Extract the (x, y) coordinate from the center of the cell holding the provided text.  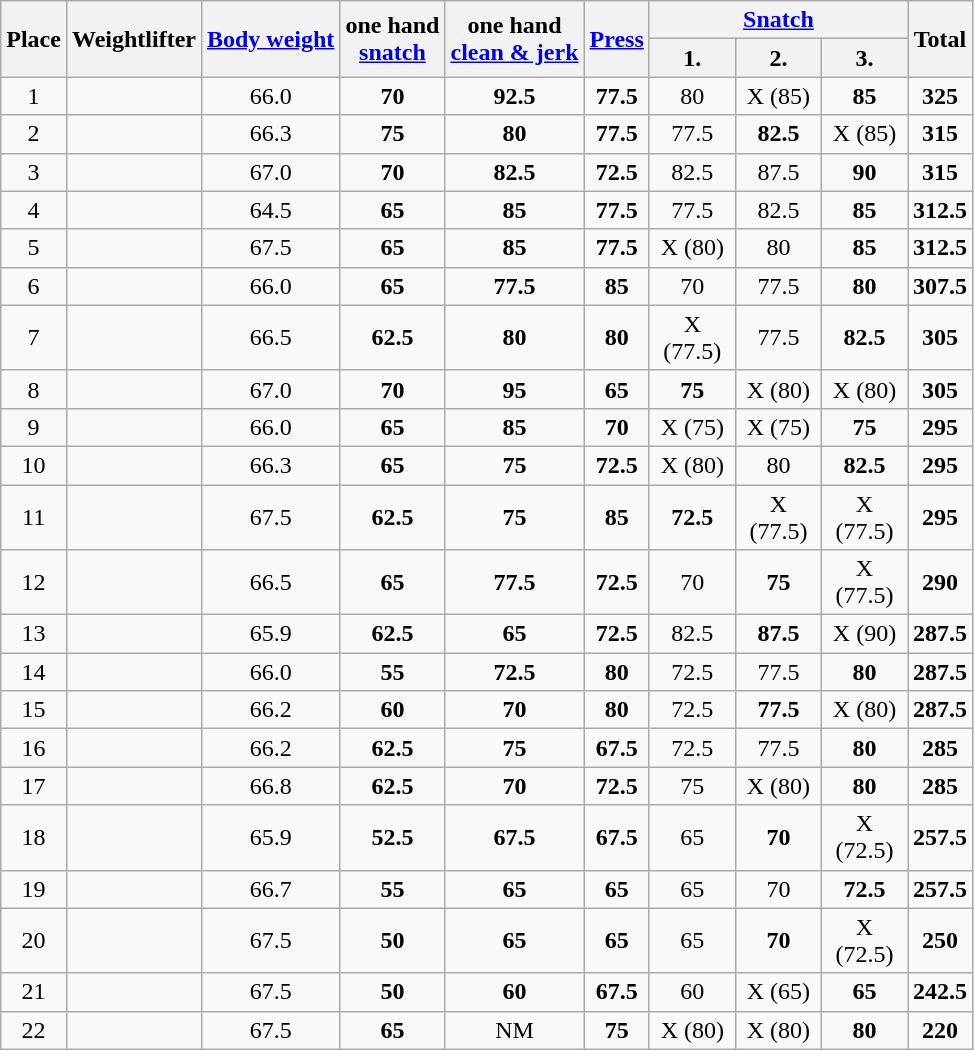
X (90) (864, 634)
20 (34, 940)
2 (34, 134)
1 (34, 96)
Total (940, 39)
9 (34, 427)
4 (34, 210)
17 (34, 786)
7 (34, 338)
Press (616, 39)
95 (514, 389)
220 (940, 1030)
18 (34, 838)
90 (864, 172)
Place (34, 39)
21 (34, 992)
13 (34, 634)
5 (34, 248)
66.8 (270, 786)
3. (864, 58)
22 (34, 1030)
11 (34, 516)
290 (940, 582)
one handclean & jerk (514, 39)
6 (34, 286)
64.5 (270, 210)
15 (34, 710)
Snatch (778, 20)
X (65) (778, 992)
3 (34, 172)
2. (778, 58)
10 (34, 465)
1. (692, 58)
16 (34, 748)
92.5 (514, 96)
Body weight (270, 39)
19 (34, 889)
8 (34, 389)
242.5 (940, 992)
307.5 (940, 286)
Weightlifter (134, 39)
14 (34, 672)
52.5 (392, 838)
one handsnatch (392, 39)
325 (940, 96)
12 (34, 582)
250 (940, 940)
NM (514, 1030)
66.7 (270, 889)
